Provide the (X, Y) coordinate of the cell's center where the given text is located.  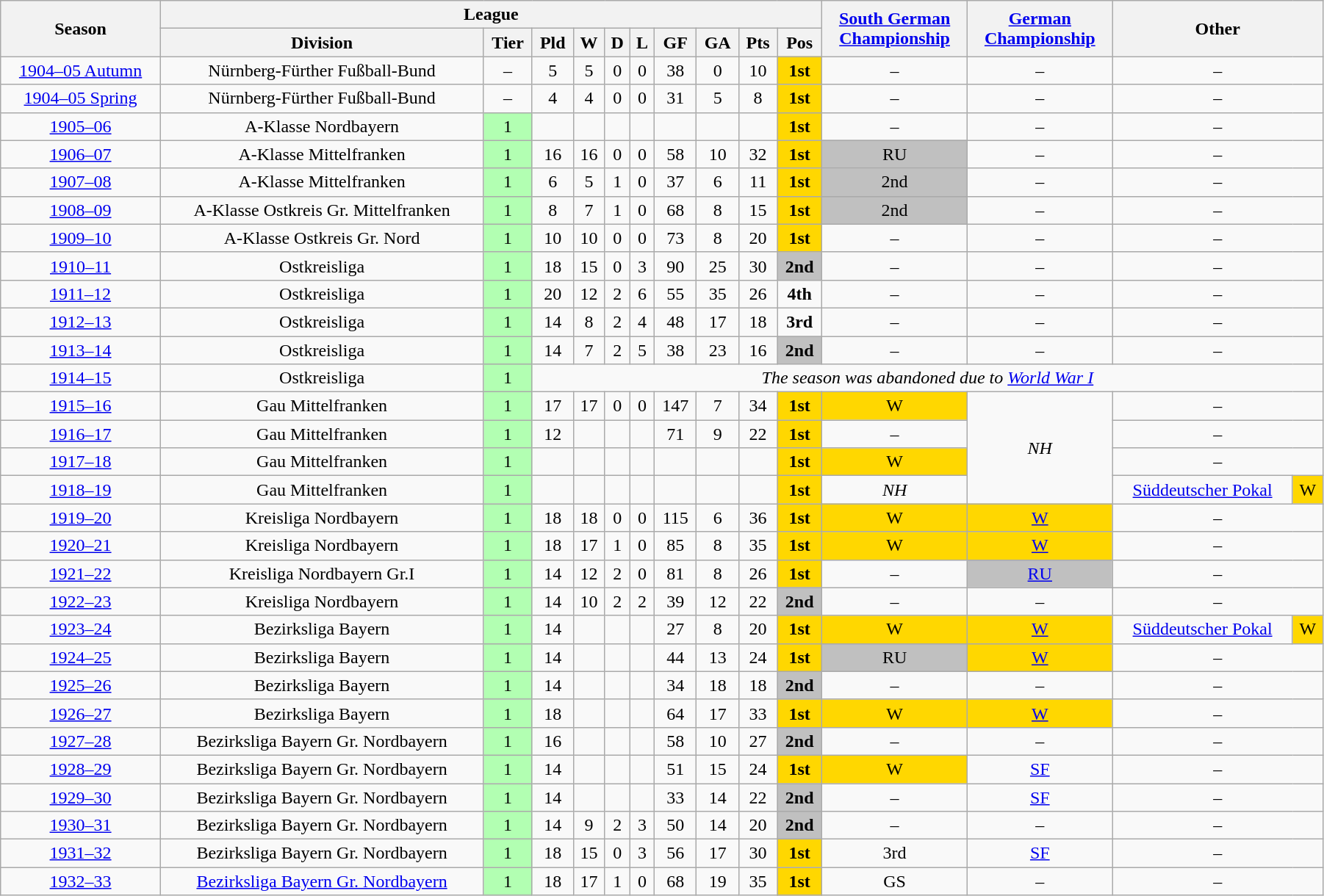
1925–26 (81, 685)
1913–14 (81, 350)
37 (676, 182)
1918–19 (81, 490)
GS (895, 881)
1904–05 Autumn (81, 71)
L (642, 43)
GermanChampionship (1040, 29)
1926–27 (81, 713)
51 (676, 769)
1909–10 (81, 238)
1931–32 (81, 853)
League (491, 15)
1911–12 (81, 294)
A-Klasse Ostkreis Gr. Nord (322, 238)
D (617, 43)
1917–18 (81, 462)
81 (676, 574)
1927–28 (81, 741)
The season was abandoned due to World War I (927, 378)
1916–17 (81, 434)
147 (676, 406)
Season (81, 29)
36 (758, 518)
1921–22 (81, 574)
1922–23 (81, 601)
1919–20 (81, 518)
A-Klasse Nordbayern (322, 126)
Division (322, 43)
1906–07 (81, 154)
1923–24 (81, 629)
1908–09 (81, 210)
1930–31 (81, 825)
1915–16 (81, 406)
Pld (553, 43)
Kreisliga Nordbayern Gr.I (322, 574)
1907–08 (81, 182)
31 (676, 98)
1929–30 (81, 797)
85 (676, 546)
50 (676, 825)
Tier (508, 43)
Pts (758, 43)
1910–11 (81, 266)
1914–15 (81, 378)
1920–21 (81, 546)
44 (676, 657)
GA (717, 43)
4th (799, 294)
1928–29 (81, 769)
25 (717, 266)
A-Klasse Ostkreis Gr. Mittelfranken (322, 210)
39 (676, 601)
71 (676, 434)
GF (676, 43)
1924–25 (81, 657)
1912–13 (81, 322)
1932–33 (81, 881)
56 (676, 853)
13 (717, 657)
115 (676, 518)
32 (758, 154)
11 (758, 182)
23 (717, 350)
Pos (799, 43)
19 (717, 881)
90 (676, 266)
48 (676, 322)
64 (676, 713)
1904–05 Spring (81, 98)
1905–06 (81, 126)
Other (1217, 29)
73 (676, 238)
South GermanChampionship (895, 29)
55 (676, 294)
